Return the (x, y) coordinate for the center point of the cell that contains the specified text.  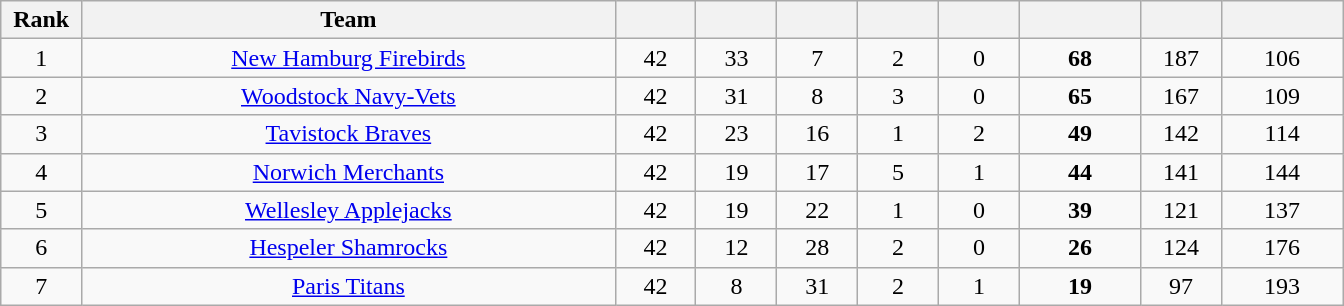
Team (349, 20)
121 (1182, 210)
Paris Titans (349, 286)
176 (1282, 248)
65 (1080, 96)
187 (1182, 58)
22 (818, 210)
Rank (42, 20)
26 (1080, 248)
4 (42, 172)
Tavistock Braves (349, 134)
23 (736, 134)
39 (1080, 210)
106 (1282, 58)
109 (1282, 96)
33 (736, 58)
137 (1282, 210)
Woodstock Navy-Vets (349, 96)
12 (736, 248)
Norwich Merchants (349, 172)
142 (1182, 134)
124 (1182, 248)
68 (1080, 58)
16 (818, 134)
193 (1282, 286)
6 (42, 248)
167 (1182, 96)
144 (1282, 172)
Hespeler Shamrocks (349, 248)
49 (1080, 134)
Wellesley Applejacks (349, 210)
97 (1182, 286)
114 (1282, 134)
New Hamburg Firebirds (349, 58)
28 (818, 248)
141 (1182, 172)
44 (1080, 172)
17 (818, 172)
